Find where the given text appears and provide that cell's center as [x, y] coordinate. 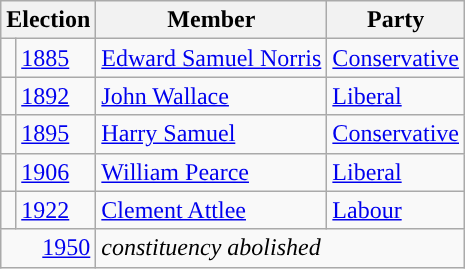
1885 [56, 58]
1950 [48, 248]
William Pearce [212, 172]
1892 [56, 96]
Election [48, 20]
Labour [396, 210]
Edward Samuel Norris [212, 58]
1906 [56, 172]
Member [212, 20]
1895 [56, 134]
Clement Attlee [212, 210]
1922 [56, 210]
John Wallace [212, 96]
Harry Samuel [212, 134]
Party [396, 20]
constituency abolished [280, 248]
